Return [x, y] of the center of cell containing provided text 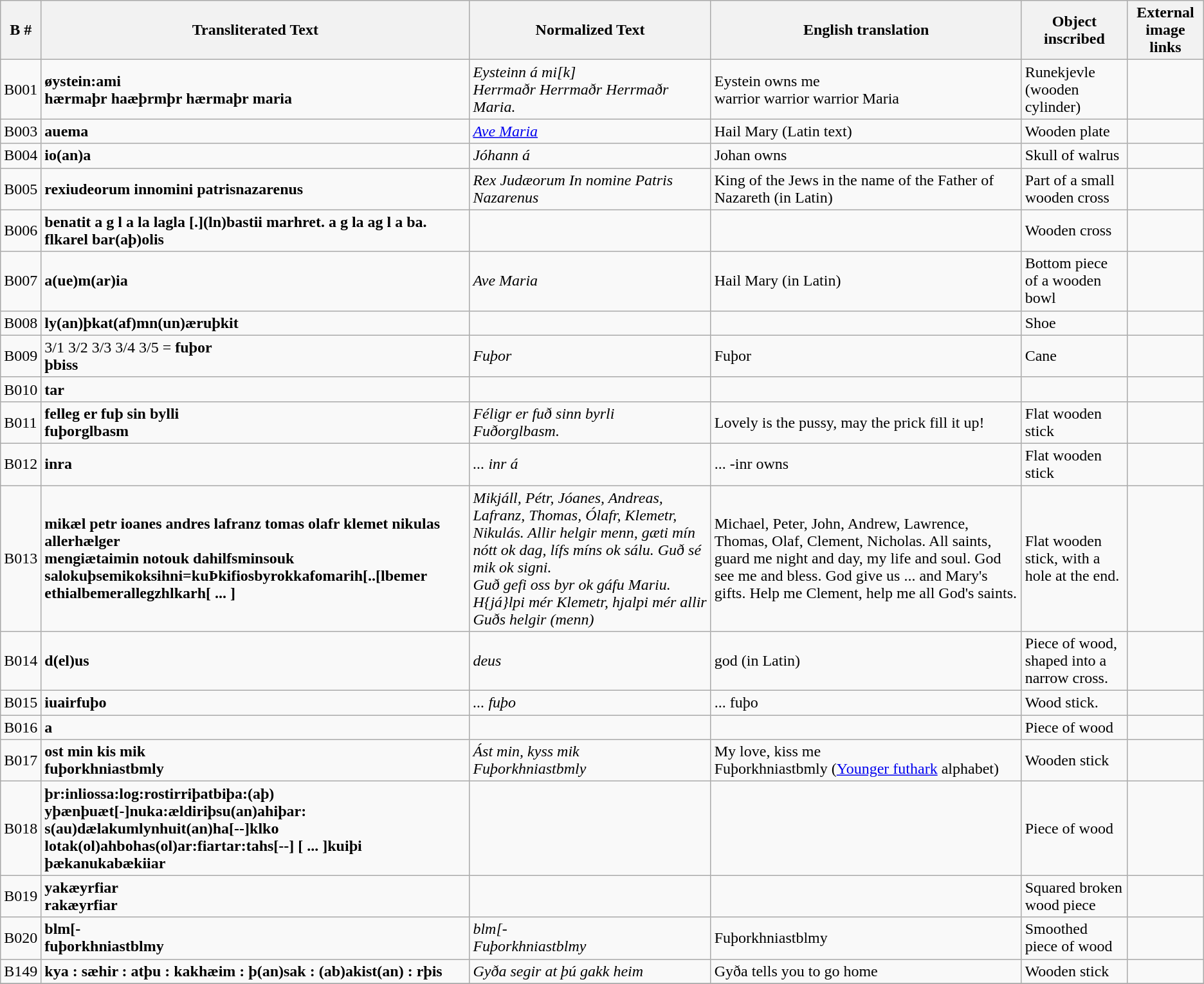
Hail Mary (Latin text) [866, 131]
øystein:amihærmaþr haæþrmþr hærmaþr maria [255, 89]
ly(an)þkat(af)mn(un)æruþkit [255, 323]
Eysteinn á mi[k]Herrmaðr Herrmaðr Herrmaðr Maria. [590, 89]
B008 [21, 323]
... -inr owns [866, 464]
a [255, 727]
B011 [21, 422]
iuairfuþo [255, 703]
Flat wooden stick, with a hole at the end. [1074, 558]
B014 [21, 661]
felleg er fuþ sin byllifuþorglbasm [255, 422]
B003 [21, 131]
Part of a small wooden cross [1074, 189]
... inr á [590, 464]
Piece of wood, shaped into a narrow cross. [1074, 661]
benatit a g l a la lagla [.](ln)bastii marhret. a g la ag l a ba. flkarel bar(aþ)olis [255, 230]
B009 [21, 356]
Wooden plate [1074, 131]
kya : sæhir : atþu : kakhæim : þ(an)sak : (ab)akist(an) : rþis [255, 971]
Cane [1074, 356]
Jóhann á [590, 156]
Ást min, kyss mikFuþorkhniastbmly [590, 760]
deus [590, 661]
B018 [21, 828]
Object inscribed [1074, 30]
Normalized Text [590, 30]
B006 [21, 230]
B012 [21, 464]
Bottom piece of a wooden bowl [1074, 281]
Rex Judæorum In nomine Patris Nazarenus [590, 189]
Gyða segir at þú gakk heim [590, 971]
io(an)a [255, 156]
Lovely is the pussy, may the prick fill it up! [866, 422]
B007 [21, 281]
yakæyrfiarrakæyrfiar [255, 897]
blm[-Fuþorkhniastblmy [590, 938]
B016 [21, 727]
B017 [21, 760]
B019 [21, 897]
Skull of walrus [1074, 156]
B001 [21, 89]
Féligr er fuð sinn byrliFuðorglbasm. [590, 422]
English translation [866, 30]
Shoe [1074, 323]
B004 [21, 156]
B013 [21, 558]
auema [255, 131]
External image links [1165, 30]
My love, kiss meFuþorkhniastbmly (Younger futhark alphabet) [866, 760]
King of the Jews in the name of the Father of Nazareth (in Latin) [866, 189]
god (in Latin) [866, 661]
Transliterated Text [255, 30]
Hail Mary (in Latin) [866, 281]
d(el)us [255, 661]
Squared broken wood piece [1074, 897]
B010 [21, 389]
Wood stick. [1074, 703]
Smoothed piece of wood [1074, 938]
B020 [21, 938]
Runekjevle (wooden cylinder) [1074, 89]
Wooden cross [1074, 230]
tar [255, 389]
Fuþorkhniastblmy [866, 938]
blm[-fuþorkhniastblmy [255, 938]
Eystein owns mewarrior warrior warrior Maria [866, 89]
B # [21, 30]
3/1 3/2 3/3 3/4 3/5 = fuþorþbiss [255, 356]
ost min kis mikfuþorkhniastbmly [255, 760]
Gyða tells you to go home [866, 971]
Johan owns [866, 156]
B005 [21, 189]
inra [255, 464]
B015 [21, 703]
rexiudeorum innomini patrisnazarenus [255, 189]
B149 [21, 971]
a(ue)m(ar)ia [255, 281]
